Pinpoint the cell where the given text exists, returning its [X, Y] midpoint coordinate. 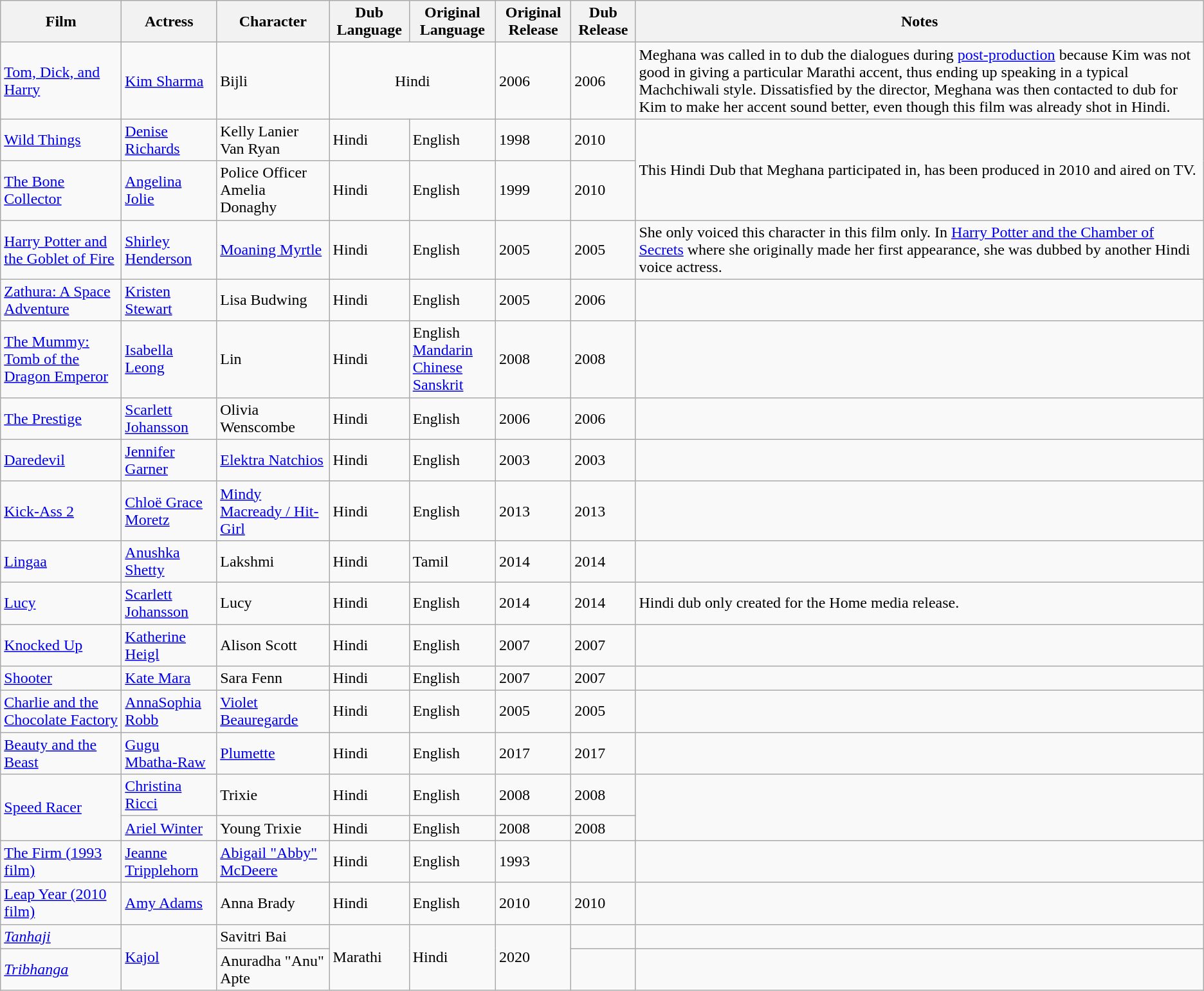
Amy Adams [169, 903]
Bijli [273, 81]
Elektra Natchios [273, 460]
The Firm (1993 film) [61, 862]
The Mummy: Tomb of the Dragon Emperor [61, 359]
Kajol [169, 957]
2020 [533, 957]
Wild Things [61, 140]
This Hindi Dub that Meghana participated in, has been produced in 2010 and aired on TV. [920, 170]
Savitri Bai [273, 936]
Ariel Winter [169, 828]
Sara Fenn [273, 678]
Abigail "Abby" McDeere [273, 862]
Shirley Henderson [169, 250]
Knocked Up [61, 644]
Olivia Wenscombe [273, 418]
Notes [920, 22]
Speed Racer [61, 808]
The Bone Collector [61, 190]
Plumette [273, 754]
1998 [533, 140]
Film [61, 22]
Lin [273, 359]
Anna Brady [273, 903]
Tanhaji [61, 936]
Trixie [273, 795]
Lingaa [61, 561]
Tamil [452, 561]
Original Language [452, 22]
Angelina Jolie [169, 190]
Police Officer Amelia Donaghy [273, 190]
Kelly Lanier Van Ryan [273, 140]
Kate Mara [169, 678]
English Mandarin Chinese Sanskrit [452, 359]
Moaning Myrtle [273, 250]
1993 [533, 862]
Zathura: A Space Adventure [61, 300]
Lisa Budwing [273, 300]
Kristen Stewart [169, 300]
Kick-Ass 2 [61, 511]
Kim Sharma [169, 81]
Tom, Dick, and Harry [61, 81]
Beauty and the Beast [61, 754]
Marathi [369, 957]
Charlie and the Chocolate Factory [61, 711]
Lakshmi [273, 561]
Anuradha "Anu" Apte [273, 970]
Isabella Leong [169, 359]
The Prestige [61, 418]
Jennifer Garner [169, 460]
Jeanne Tripplehorn [169, 862]
Harry Potter and the Goblet of Fire [61, 250]
Leap Year (2010 film) [61, 903]
Gugu Mbatha-Raw [169, 754]
Dub Release [603, 22]
Daredevil [61, 460]
Katherine Heigl [169, 644]
Shooter [61, 678]
Mindy Macready / Hit-Girl [273, 511]
Violet Beauregarde [273, 711]
Actress [169, 22]
Original Release [533, 22]
Alison Scott [273, 644]
Dub Language [369, 22]
1999 [533, 190]
Anushka Shetty [169, 561]
Young Trixie [273, 828]
Tribhanga [61, 970]
Character [273, 22]
Hindi dub only created for the Home media release. [920, 603]
Chloë Grace Moretz [169, 511]
Christina Ricci [169, 795]
Denise Richards [169, 140]
AnnaSophia Robb [169, 711]
